Capture the cell that displays the provided text and extract its [x, y] central coordinate. 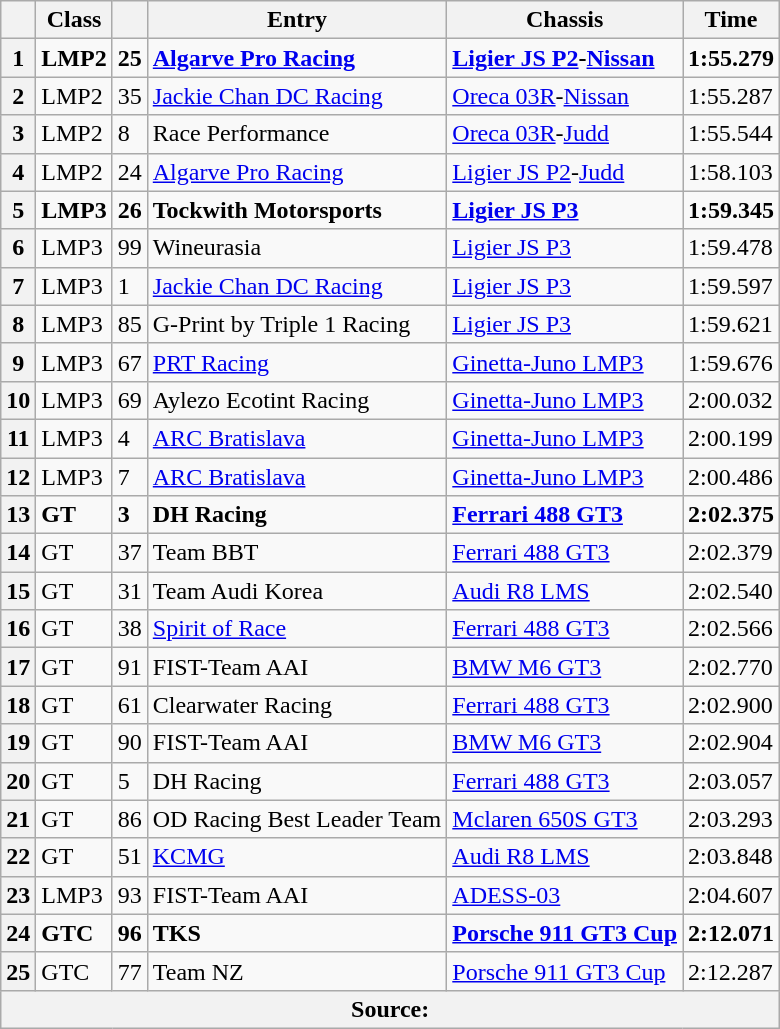
1:58.103 [732, 172]
PRT Racing [297, 362]
23 [18, 895]
Chassis [565, 20]
2:03.293 [732, 819]
13 [18, 515]
Entry [297, 20]
93 [130, 895]
9 [18, 362]
Team BBT [297, 553]
Wineurasia [297, 248]
77 [130, 971]
Class [74, 20]
OD Racing Best Leader Team [297, 819]
10 [18, 400]
Race Performance [297, 134]
90 [130, 743]
2:03.057 [732, 781]
Time [732, 20]
11 [18, 438]
Team Audi Korea [297, 591]
86 [130, 819]
Tockwith Motorsports [297, 210]
2:00.199 [732, 438]
22 [18, 857]
35 [130, 96]
Ligier JS P2-Nissan [565, 58]
Aylezo Ecotint Racing [297, 400]
51 [130, 857]
G-Print by Triple 1 Racing [297, 324]
1:59.676 [732, 362]
1:59.597 [732, 286]
96 [130, 933]
20 [18, 781]
1:55.544 [732, 134]
Oreca 03R-Judd [565, 134]
1:59.478 [732, 248]
1:55.287 [732, 96]
2:02.540 [732, 591]
2:03.848 [732, 857]
14 [18, 553]
2:12.071 [732, 933]
2:12.287 [732, 971]
2:02.379 [732, 553]
61 [130, 705]
Spirit of Race [297, 629]
Ligier JS P2-Judd [565, 172]
1:59.345 [732, 210]
69 [130, 400]
26 [130, 210]
12 [18, 477]
2:02.770 [732, 667]
19 [18, 743]
2:02.566 [732, 629]
6 [18, 248]
1:59.621 [732, 324]
17 [18, 667]
91 [130, 667]
TKS [297, 933]
2:00.032 [732, 400]
Oreca 03R-Nissan [565, 96]
ADESS-03 [565, 895]
15 [18, 591]
38 [130, 629]
Source: [390, 1009]
KCMG [297, 857]
2:02.900 [732, 705]
18 [18, 705]
37 [130, 553]
2:00.486 [732, 477]
2:02.375 [732, 515]
2:02.904 [732, 743]
21 [18, 819]
Team NZ [297, 971]
2 [18, 96]
2:04.607 [732, 895]
16 [18, 629]
1:55.279 [732, 58]
Clearwater Racing [297, 705]
Mclaren 650S GT3 [565, 819]
31 [130, 591]
85 [130, 324]
99 [130, 248]
67 [130, 362]
